Determine the [X, Y] coordinate at the center of the cell enclosing the given text.  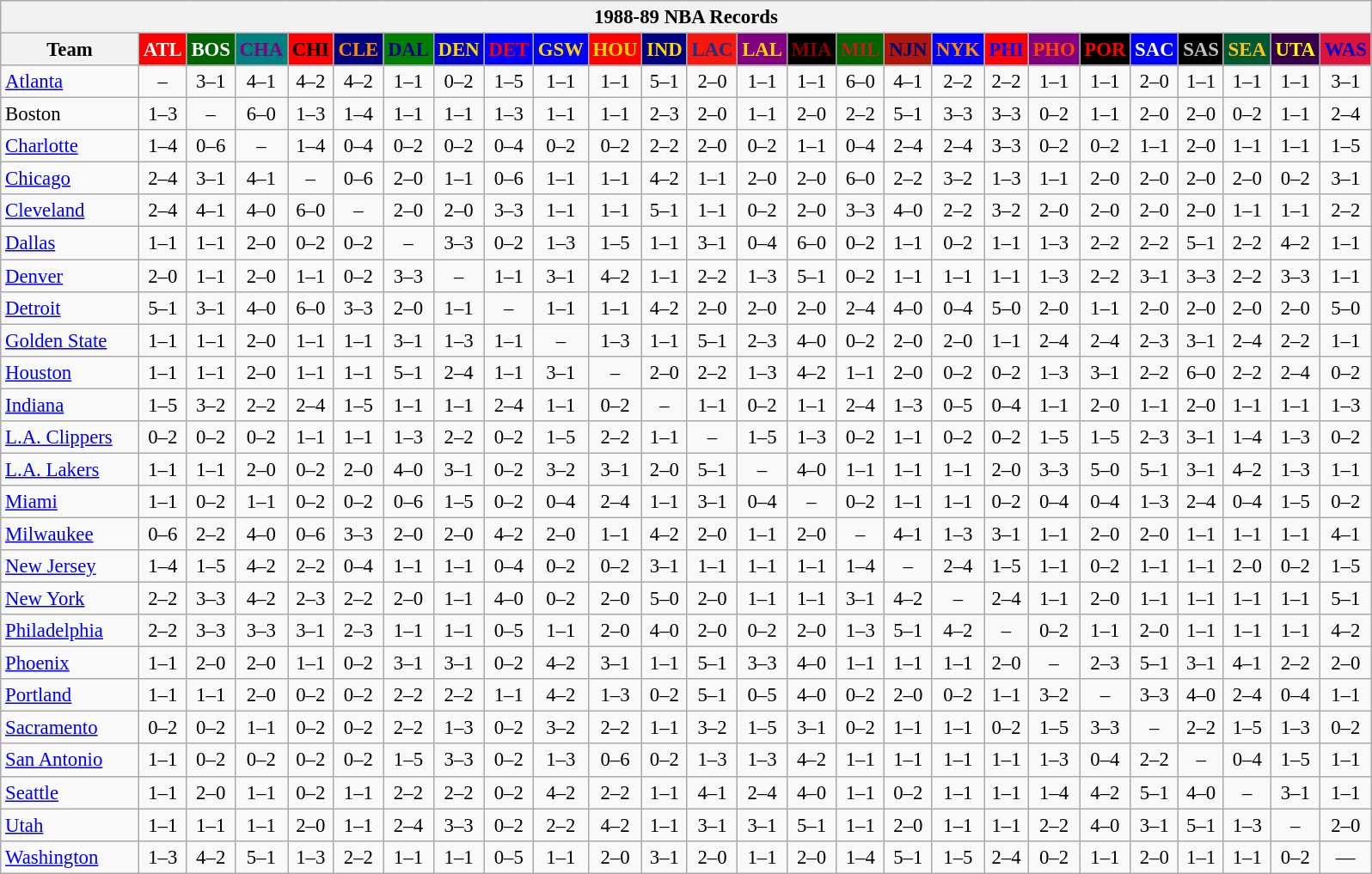
Utah [70, 825]
Portland [70, 695]
Philadelphia [70, 631]
San Antonio [70, 761]
Miami [70, 502]
New Jersey [70, 566]
Detroit [70, 308]
ATL [162, 50]
SEA [1246, 50]
NYK [958, 50]
SAC [1155, 50]
Phoenix [70, 663]
Denver [70, 276]
Houston [70, 372]
Golden State [70, 340]
Dallas [70, 243]
1988-89 NBA Records [686, 17]
DAL [409, 50]
New York [70, 599]
NJN [908, 50]
Boston [70, 114]
Sacramento [70, 728]
— [1345, 857]
IND [665, 50]
PHO [1054, 50]
DEN [459, 50]
Cleveland [70, 211]
DET [509, 50]
SAS [1201, 50]
POR [1106, 50]
UTA [1295, 50]
BOS [211, 50]
Chicago [70, 179]
CLE [358, 50]
LAC [712, 50]
LAL [762, 50]
CHA [261, 50]
MIA [812, 50]
Indiana [70, 405]
CHI [310, 50]
Charlotte [70, 146]
L.A. Lakers [70, 469]
Washington [70, 857]
WAS [1345, 50]
MIL [861, 50]
PHI [1006, 50]
Milwaukee [70, 534]
L.A. Clippers [70, 437]
GSW [560, 50]
Atlanta [70, 82]
HOU [616, 50]
Team [70, 50]
Seattle [70, 792]
